Return [x, y] of the center of cell containing provided text 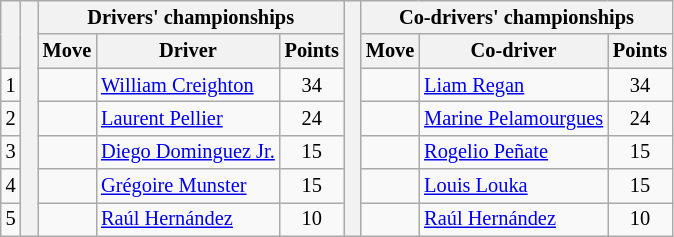
Rogelio Peñate [514, 152]
Grégoire Munster [188, 186]
Laurent Pellier [188, 118]
3 [11, 152]
Co-driver [514, 51]
1 [11, 85]
4 [11, 186]
Liam Regan [514, 85]
Drivers' championships [191, 17]
Marine Pelamourgues [514, 118]
Louis Louka [514, 186]
5 [11, 219]
Driver [188, 51]
2 [11, 118]
William Creighton [188, 85]
Co-drivers' championships [516, 17]
Diego Dominguez Jr. [188, 152]
